Provide the (X, Y) coordinate of the cell's center where the given text is located.  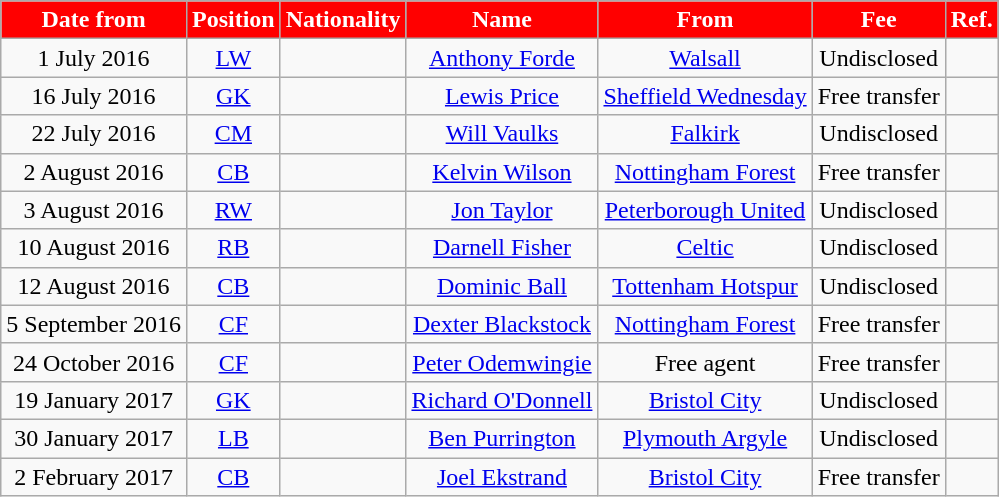
From (705, 20)
CM (233, 134)
19 January 2017 (94, 400)
Position (233, 20)
Walsall (705, 58)
Celtic (705, 248)
12 August 2016 (94, 286)
30 January 2017 (94, 438)
Falkirk (705, 134)
Free agent (705, 362)
24 October 2016 (94, 362)
10 August 2016 (94, 248)
Richard O'Donnell (502, 400)
LB (233, 438)
Name (502, 20)
Nationality (343, 20)
LW (233, 58)
Fee (878, 20)
16 July 2016 (94, 96)
5 September 2016 (94, 324)
Joel Ekstrand (502, 477)
2 February 2017 (94, 477)
Will Vaulks (502, 134)
2 August 2016 (94, 172)
Jon Taylor (502, 210)
Anthony Forde (502, 58)
3 August 2016 (94, 210)
RB (233, 248)
Darnell Fisher (502, 248)
Peterborough United (705, 210)
1 July 2016 (94, 58)
Dominic Ball (502, 286)
Plymouth Argyle (705, 438)
Date from (94, 20)
Dexter Blackstock (502, 324)
Peter Odemwingie (502, 362)
22 July 2016 (94, 134)
Lewis Price (502, 96)
Tottenham Hotspur (705, 286)
RW (233, 210)
Ref. (972, 20)
Sheffield Wednesday (705, 96)
Ben Purrington (502, 438)
Kelvin Wilson (502, 172)
